Return the [X, Y] coordinate for the center point of the cell that contains the specified text.  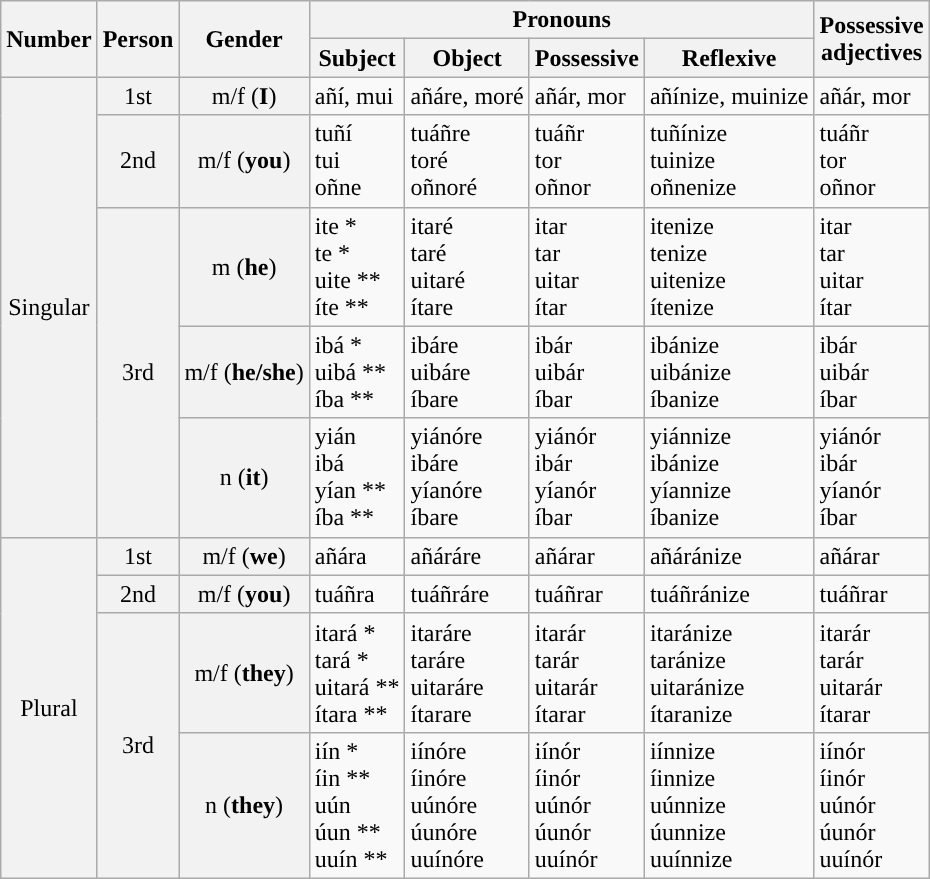
n (they) [244, 805]
añáráre [467, 556]
tuáñretoréoñnoré [467, 161]
añáránize [729, 556]
Plural [49, 708]
añáre, moré [467, 96]
Singular [49, 307]
m/f (I) [244, 96]
itará *tará *uitará **ítara ** [357, 672]
itarétaréuitaréítare [467, 266]
itaránizetaránizeuitaránizeítaranize [729, 672]
Object [467, 58]
iínnizeíinnizeuúnnizeúunnizeuuínnize [729, 805]
yiánibáyían **íba ** [357, 478]
Possessiveadjectives [872, 39]
Possessive [586, 58]
tuñítuioñne [357, 161]
yiánnizeibánizeyíannizeíbanize [729, 478]
añínize, muinize [729, 96]
m (he) [244, 266]
Subject [357, 58]
tuáñráre [467, 594]
Reflexive [729, 58]
Number [49, 39]
m/f (we) [244, 556]
ibánizeuibánizeíbanize [729, 372]
m/f (he/she) [244, 372]
tuáñránize [729, 594]
añára [357, 556]
iín *íin **uúnúun **uuín ** [357, 805]
itaráretaráreuitaráreítarare [467, 672]
itenizetenizeuitenizeítenize [729, 266]
ite *te *uite **íte ** [357, 266]
añí, mui [357, 96]
iínóreíinóreuúnóreúunóreuuínóre [467, 805]
Gender [244, 39]
m/f (they) [244, 672]
tuáñra [357, 594]
tuñínizetuinizeoñnenize [729, 161]
yiánóreibáreyíanóreíbare [467, 478]
n (it) [244, 478]
ibá *uibá **íba ** [357, 372]
Person [138, 39]
ibáreuibáreíbare [467, 372]
Pronouns [562, 20]
